Detect which cell encompasses the target text, then output its [x, y] center coordinate. 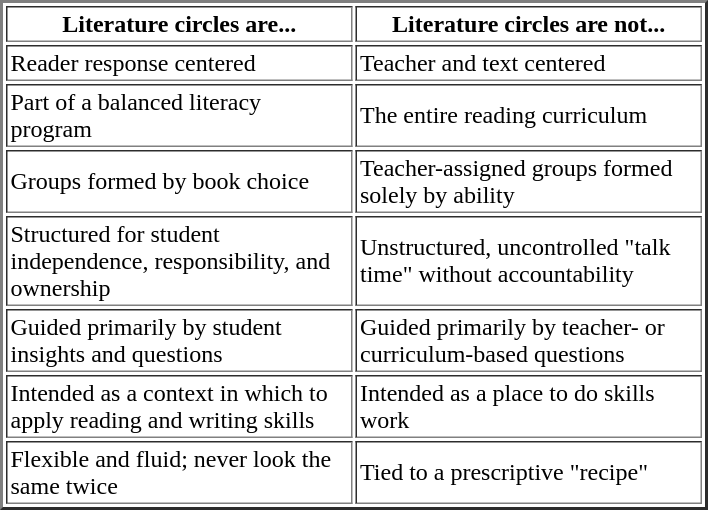
Intended as a place to do skills work [529, 406]
Guided primarily by student insights and questions [179, 340]
Intended as a context in which to apply reading and writing skills [179, 406]
Part of a balanced literacy program [179, 116]
Structured for student independence, responsibility, and ownership [179, 261]
Groups formed by book choice [179, 182]
Literature circles are not... [529, 24]
Reader response centered [179, 63]
Unstructured, uncontrolled "talk time" without accountability [529, 261]
The entire reading curriculum [529, 116]
Tied to a prescriptive "recipe" [529, 472]
Teacher and text centered [529, 63]
Literature circles are... [179, 24]
Teacher-assigned groups formed solely by ability [529, 182]
Flexible and fluid; never look the same twice [179, 472]
Guided primarily by teacher- or curriculum-based questions [529, 340]
